Return the [X, Y] coordinate for the center point of the cell that contains the specified text.  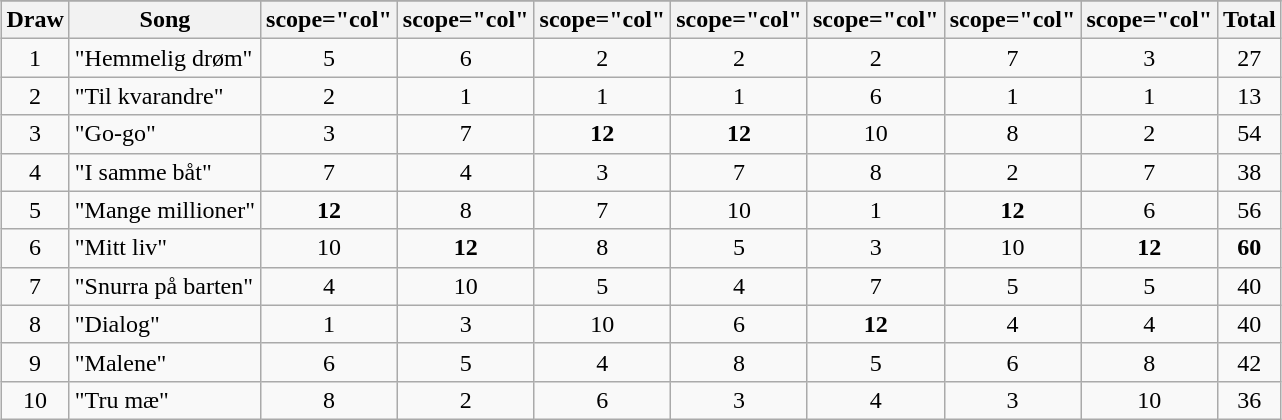
"Malene" [164, 362]
Total [1250, 20]
42 [1250, 362]
"Til kvarandre" [164, 96]
36 [1250, 400]
54 [1250, 134]
"Hemmelig drøm" [164, 58]
60 [1250, 248]
9 [35, 362]
"I samme båt" [164, 172]
27 [1250, 58]
"Snurra på barten" [164, 286]
"Dialog" [164, 324]
38 [1250, 172]
"Tru mæ" [164, 400]
"Go-go" [164, 134]
56 [1250, 210]
"Mitt liv" [164, 248]
"Mange millioner" [164, 210]
Draw [35, 20]
Song [164, 20]
13 [1250, 96]
